Determine the (x, y) coordinate at the center of the cell enclosing the given text.  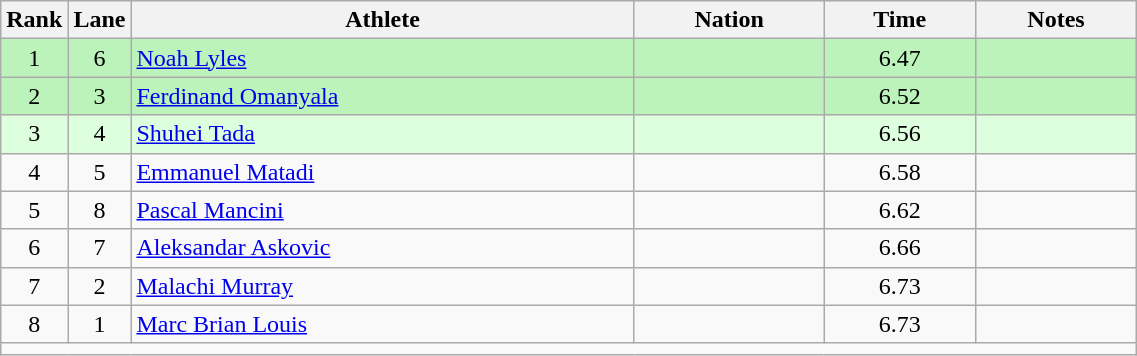
Shuhei Tada (382, 134)
6.52 (900, 96)
Rank (34, 20)
Emmanuel Matadi (382, 172)
6.47 (900, 58)
Ferdinand Omanyala (382, 96)
Aleksandar Askovic (382, 248)
Lane (100, 20)
6.58 (900, 172)
Nation (729, 20)
Athlete (382, 20)
Noah Lyles (382, 58)
Marc Brian Louis (382, 324)
Malachi Murray (382, 286)
6.62 (900, 210)
Pascal Mancini (382, 210)
6.56 (900, 134)
Time (900, 20)
6.66 (900, 248)
Notes (1056, 20)
